Output the [X, Y] coordinate of the center of the cell containing the given text.  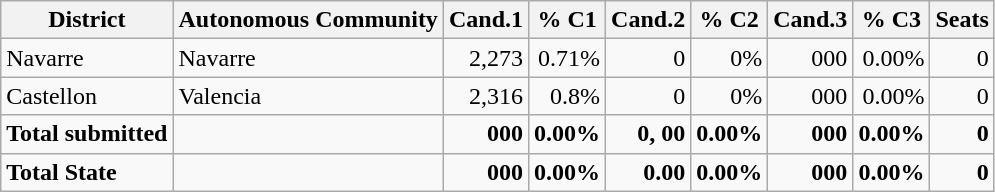
% C3 [892, 20]
2,316 [486, 96]
2,273 [486, 58]
0.00 [648, 172]
Total submitted [87, 134]
% C1 [568, 20]
0, 00 [648, 134]
0.8% [568, 96]
Cand.2 [648, 20]
Castellon [87, 96]
% C2 [730, 20]
Total State [87, 172]
Cand.1 [486, 20]
Valencia [308, 96]
0.71% [568, 58]
Autonomous Community [308, 20]
Cand.3 [810, 20]
Seats [962, 20]
District [87, 20]
